Provide the (X, Y) coordinate of the cell's center where the given text is located.  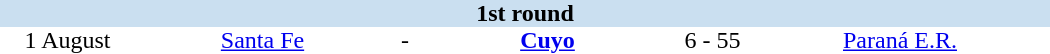
Paraná E.R. (900, 40)
1st round (525, 14)
- (405, 40)
6 - 55 (712, 40)
Cuyo (548, 40)
Santa Fe (262, 40)
1 August (68, 40)
